Locate the cell with the specified text and output its (X, Y) center coordinate. 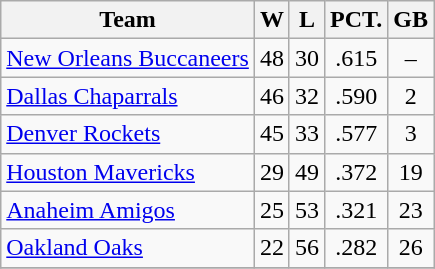
W (272, 20)
46 (272, 96)
.590 (356, 96)
30 (306, 58)
3 (411, 134)
Denver Rockets (128, 134)
.282 (356, 248)
L (306, 20)
19 (411, 172)
Houston Mavericks (128, 172)
53 (306, 210)
Anaheim Amigos (128, 210)
.321 (356, 210)
2 (411, 96)
Oakland Oaks (128, 248)
26 (411, 248)
Dallas Chaparrals (128, 96)
– (411, 58)
.615 (356, 58)
New Orleans Buccaneers (128, 58)
32 (306, 96)
48 (272, 58)
33 (306, 134)
PCT. (356, 20)
29 (272, 172)
25 (272, 210)
Team (128, 20)
.577 (356, 134)
49 (306, 172)
.372 (356, 172)
56 (306, 248)
23 (411, 210)
GB (411, 20)
45 (272, 134)
22 (272, 248)
